For the text-containing cell, return its midpoint in [x, y] coordinate format. 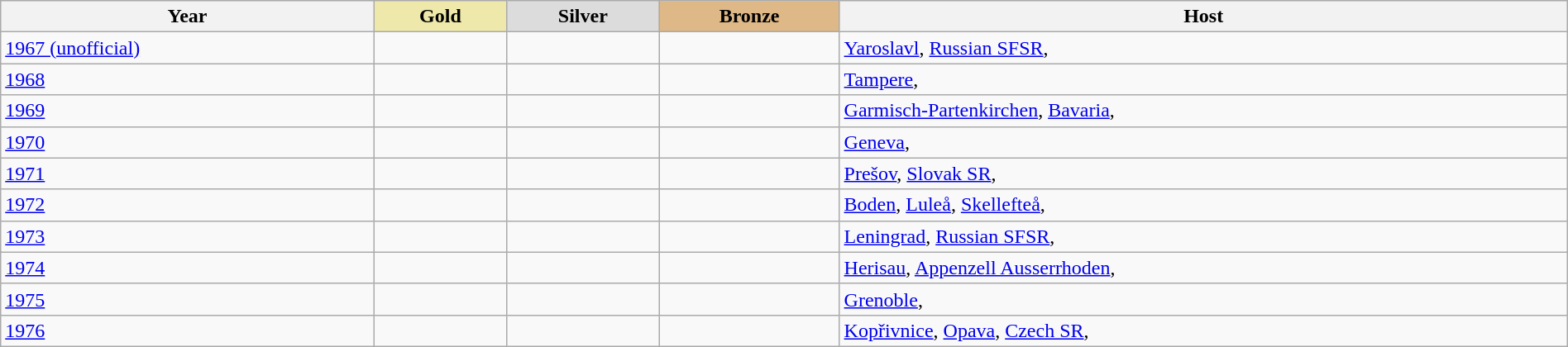
1972 [188, 205]
Geneva, [1203, 142]
1973 [188, 236]
Gold [440, 17]
Kopřivnice, Opava, Czech SR, [1203, 330]
1969 [188, 111]
Garmisch-Partenkirchen, Bavaria, [1203, 111]
Herisau, Appenzell Ausserrhoden, [1203, 268]
Host [1203, 17]
1971 [188, 173]
Boden, Luleå, Skellefteå, [1203, 205]
1975 [188, 299]
1967 (unofficial) [188, 48]
Bronze [749, 17]
1976 [188, 330]
Prešov, Slovak SR, [1203, 173]
Grenoble, [1203, 299]
Silver [583, 17]
Year [188, 17]
1974 [188, 268]
1970 [188, 142]
1968 [188, 79]
Leningrad, Russian SFSR, [1203, 236]
Yaroslavl, Russian SFSR, [1203, 48]
Tampere, [1203, 79]
